Pinpoint the cell where the given text exists, returning its [x, y] midpoint coordinate. 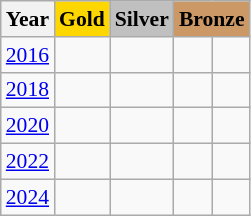
Year [28, 19]
Gold [82, 19]
2018 [28, 90]
2020 [28, 126]
Silver [142, 19]
2016 [28, 55]
2022 [28, 162]
2024 [28, 197]
Bronze [212, 19]
